Find where the given text appears and provide that cell's center as [x, y] coordinate. 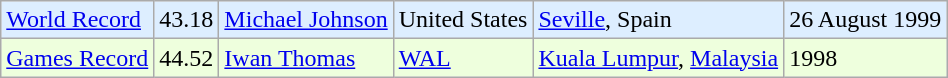
World Record [78, 20]
44.52 [186, 58]
United States [463, 20]
Seville, Spain [658, 20]
1998 [866, 58]
26 August 1999 [866, 20]
WAL [463, 58]
Michael Johnson [306, 20]
Games Record [78, 58]
Kuala Lumpur, Malaysia [658, 58]
43.18 [186, 20]
Iwan Thomas [306, 58]
